Provide the [X, Y] coordinate of the cell's center where the given text is located.  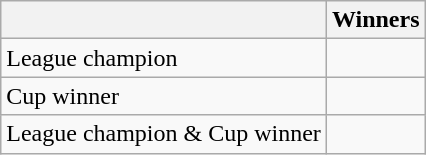
League champion [164, 58]
League champion & Cup winner [164, 134]
Cup winner [164, 96]
Winners [376, 20]
